Pinpoint the cell where the given text exists, returning its [X, Y] midpoint coordinate. 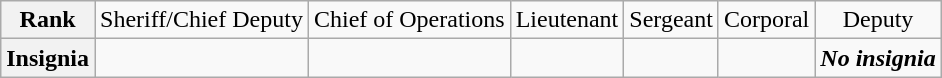
Corporal [766, 20]
Deputy [878, 20]
Lieutenant [567, 20]
No insignia [878, 58]
Rank [48, 20]
Chief of Operations [409, 20]
Sheriff/Chief Deputy [202, 20]
Insignia [48, 58]
Sergeant [672, 20]
